Extract the [X, Y] coordinate from the center of the cell holding the provided text.  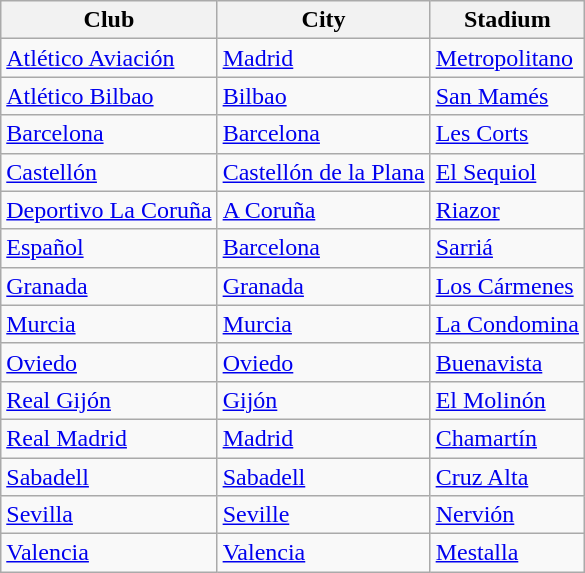
Les Corts [507, 134]
Atlético Aviación [109, 58]
Real Gijón [109, 400]
San Mamés [507, 96]
Stadium [507, 20]
Real Madrid [109, 438]
El Molinón [507, 400]
Sarriá [507, 248]
Atlético Bilbao [109, 96]
Buenavista [507, 362]
Nervión [507, 515]
Riazor [507, 210]
Club [109, 20]
Metropolitano [507, 58]
El Sequiol [507, 172]
Español [109, 248]
Castellón de la Plana [324, 172]
Sevilla [109, 515]
La Condomina [507, 324]
A Coruña [324, 210]
Los Cármenes [507, 286]
City [324, 20]
Mestalla [507, 553]
Chamartín [507, 438]
Bilbao [324, 96]
Deportivo La Coruña [109, 210]
Cruz Alta [507, 477]
Seville [324, 515]
Gijón [324, 400]
Castellón [109, 172]
